From the cell containing the given text, extract its center point as [X, Y] coordinate. 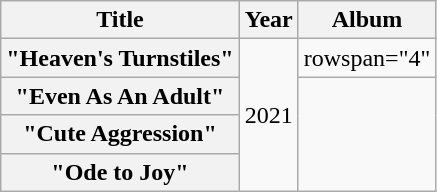
2021 [268, 115]
"Heaven's Turnstiles" [120, 58]
Year [268, 20]
Album [367, 20]
Title [120, 20]
"Even As An Adult" [120, 96]
rowspan="4" [367, 58]
"Ode to Joy" [120, 172]
"Cute Aggression" [120, 134]
